Output the (X, Y) coordinate of the center of the cell containing the given text.  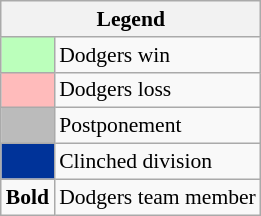
Postponement (158, 126)
Legend (131, 19)
Clinched division (158, 162)
Dodgers team member (158, 197)
Dodgers loss (158, 90)
Dodgers win (158, 55)
Bold (28, 197)
